Detect which cell encompasses the target text, then output its [x, y] center coordinate. 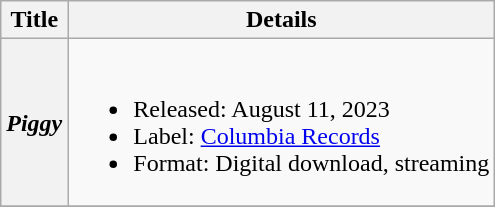
Title [34, 20]
Released: August 11, 2023Label: Columbia RecordsFormat: Digital download, streaming [282, 122]
Piggy [34, 122]
Details [282, 20]
